Determine the [x, y] coordinate at the center of the cell enclosing the given text.  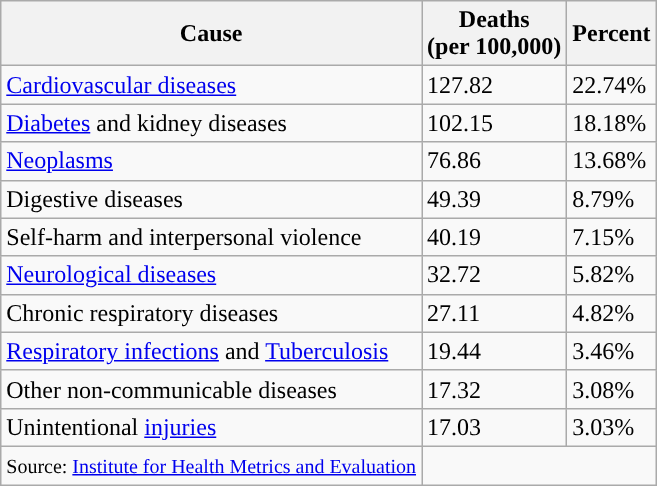
22.74% [612, 85]
Other non-communicable diseases [212, 389]
40.19 [494, 237]
18.18% [612, 123]
76.86 [494, 161]
19.44 [494, 351]
32.72 [494, 275]
Neoplasms [212, 161]
Neurological diseases [212, 275]
Digestive diseases [212, 199]
102.15 [494, 123]
27.11 [494, 313]
5.82% [612, 275]
17.03 [494, 427]
3.46% [612, 351]
8.79% [612, 199]
49.39 [494, 199]
Self-harm and interpersonal violence [212, 237]
Cause [212, 34]
Cardiovascular diseases [212, 85]
Source: Institute for Health Metrics and Evaluation [212, 465]
Unintentional injuries [212, 427]
13.68% [612, 161]
17.32 [494, 389]
3.03% [612, 427]
4.82% [612, 313]
127.82 [494, 85]
Percent [612, 34]
Diabetes and kidney diseases [212, 123]
7.15% [612, 237]
Chronic respiratory diseases [212, 313]
Respiratory infections and Tuberculosis [212, 351]
3.08% [612, 389]
Deaths(per 100,000) [494, 34]
